Scan for the cell matching the given text and deliver its [x, y] coordinate at center. 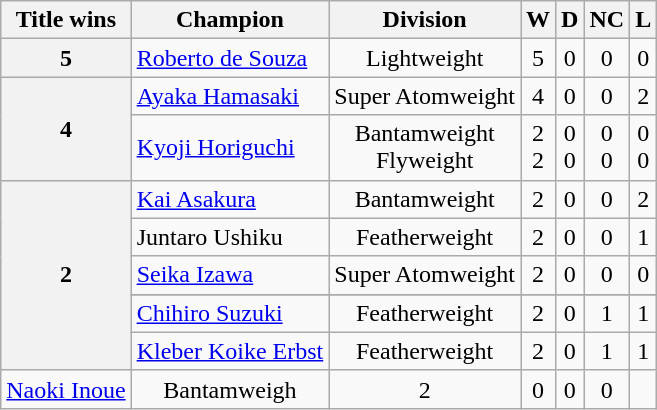
Kai Asakura [230, 199]
Bantamweight [425, 199]
2 2 [538, 148]
Division [425, 20]
W [538, 20]
Chihiro Suzuki [230, 313]
Juntaro Ushiku [230, 237]
Lightweight [425, 58]
NC [607, 20]
Champion [230, 20]
Bantamweigh [230, 389]
Kleber Koike Erbst [230, 351]
Title wins [66, 20]
Seika Izawa [230, 275]
L [644, 20]
D [570, 20]
BantamweightFlyweight [425, 148]
Naoki Inoue [66, 389]
Kyoji Horiguchi [230, 148]
Roberto de Souza [230, 58]
Ayaka Hamasaki [230, 96]
